Provide the [X, Y] coordinate of the cell's center where the given text is located.  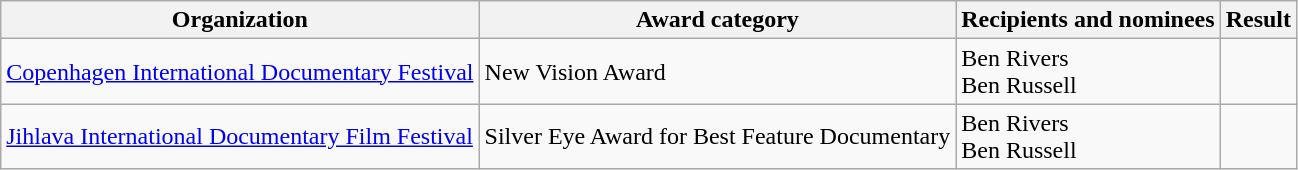
Jihlava International Documentary Film Festival [240, 136]
Organization [240, 20]
Silver Eye Award for Best Feature Documentary [718, 136]
Award category [718, 20]
Result [1258, 20]
New Vision Award [718, 72]
Recipients and nominees [1088, 20]
Copenhagen International Documentary Festival [240, 72]
